Detect which cell encompasses the target text, then output its (X, Y) center coordinate. 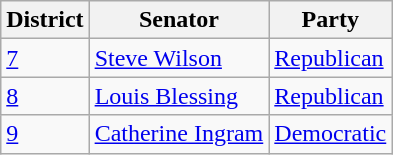
9 (45, 134)
Steve Wilson (179, 58)
Democratic (330, 134)
District (45, 20)
7 (45, 58)
Louis Blessing (179, 96)
Catherine Ingram (179, 134)
Party (330, 20)
Senator (179, 20)
8 (45, 96)
